Output the (X, Y) coordinate of the center of the cell containing the given text.  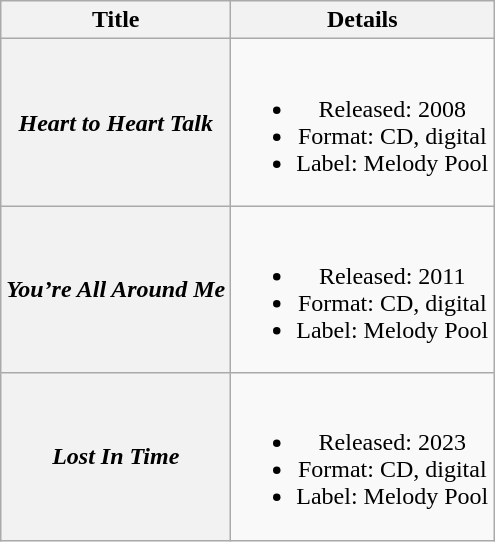
Details (362, 20)
You’re All Around Me (116, 290)
Lost In Time (116, 456)
Heart to Heart Talk (116, 122)
Released: 2023Format: CD, digitalLabel: Melody Pool (362, 456)
Released: 2008Format: CD, digitalLabel: Melody Pool (362, 122)
Title (116, 20)
Released: 2011Format: CD, digitalLabel: Melody Pool (362, 290)
